Pinpoint the cell where the given text exists, returning its (X, Y) midpoint coordinate. 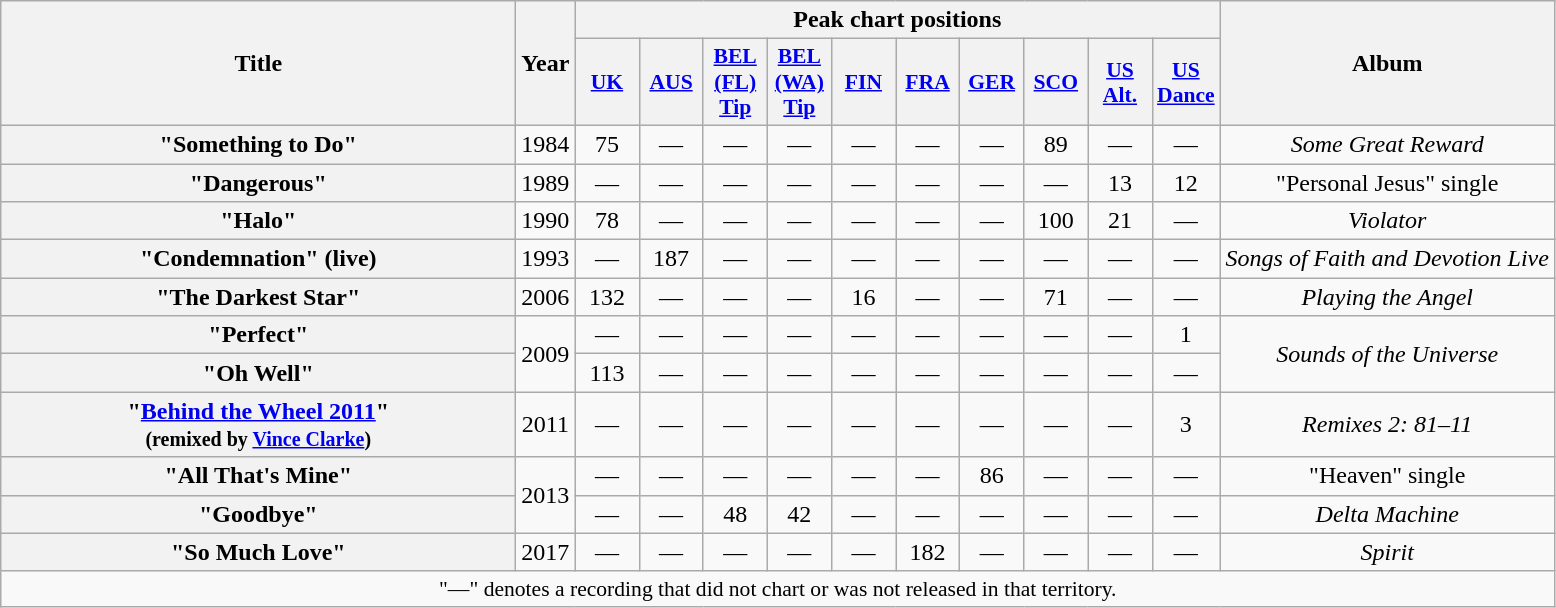
21 (1120, 221)
"Goodbye" (258, 514)
1989 (546, 183)
Peak chart positions (898, 20)
SCO (1056, 82)
"Something to Do" (258, 144)
132 (607, 297)
"Oh Well" (258, 373)
86 (992, 476)
"Heaven" single (1388, 476)
"All That's Mine" (258, 476)
GER (992, 82)
Violator (1388, 221)
78 (607, 221)
FRA (928, 82)
Album (1388, 64)
"Halo" (258, 221)
Year (546, 64)
48 (735, 514)
Delta Machine (1388, 514)
USAlt. (1120, 82)
1993 (546, 259)
BEL(FL)Tip (735, 82)
71 (1056, 297)
1990 (546, 221)
75 (607, 144)
"The Darkest Star" (258, 297)
16 (863, 297)
13 (1120, 183)
3 (1186, 424)
Remixes 2: 81–11 (1388, 424)
"Personal Jesus" single (1388, 183)
89 (1056, 144)
"Condemnation" (live) (258, 259)
BEL(WA)Tip (799, 82)
UK (607, 82)
113 (607, 373)
Playing the Angel (1388, 297)
187 (671, 259)
"Dangerous" (258, 183)
Songs of Faith and Devotion Live (1388, 259)
42 (799, 514)
Some Great Reward (1388, 144)
182 (928, 552)
"Perfect" (258, 335)
"So Much Love" (258, 552)
12 (1186, 183)
AUS (671, 82)
USDance (1186, 82)
2017 (546, 552)
1 (1186, 335)
Spirit (1388, 552)
2013 (546, 495)
"Behind the Wheel 2011" (remixed by Vince Clarke) (258, 424)
"—" denotes a recording that did not chart or was not released in that territory. (778, 589)
2009 (546, 354)
2011 (546, 424)
Sounds of the Universe (1388, 354)
100 (1056, 221)
1984 (546, 144)
Title (258, 64)
2006 (546, 297)
FIN (863, 82)
